Identify which cell holds the provided text, then report its [x, y] central coordinate. 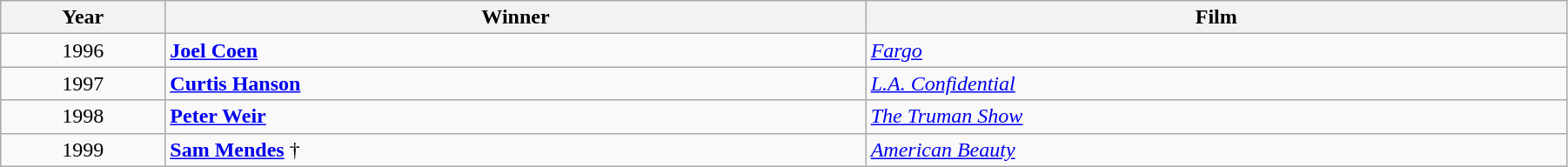
American Beauty [1216, 150]
Joel Coen [515, 50]
1999 [84, 150]
1997 [84, 83]
Curtis Hanson [515, 83]
Winner [515, 17]
Peter Weir [515, 117]
Film [1216, 17]
1996 [84, 50]
Year [84, 17]
The Truman Show [1216, 117]
L.A. Confidential [1216, 83]
Fargo [1216, 50]
Sam Mendes † [515, 150]
1998 [84, 117]
